Detect which cell encompasses the target text, then output its [x, y] center coordinate. 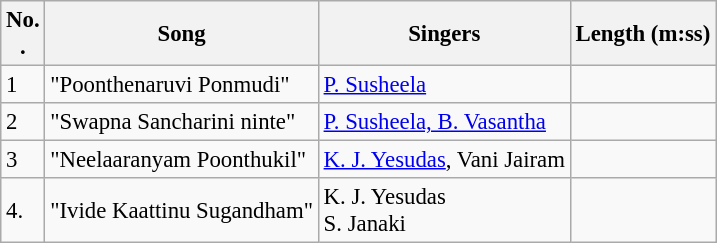
"Neelaaranyam Poonthukil" [182, 160]
P. Susheela [444, 85]
Length (m:ss) [642, 34]
K. J. Yesudas, Vani Jairam [444, 160]
3 [23, 160]
4. [23, 210]
"Ivide Kaattinu Sugandham" [182, 210]
P. Susheela, B. Vasantha [444, 122]
K. J. YesudasS. Janaki [444, 210]
Singers [444, 34]
2 [23, 122]
"Poonthenaruvi Ponmudi" [182, 85]
1 [23, 85]
No.. [23, 34]
Song [182, 34]
"Swapna Sancharini ninte" [182, 122]
